Identify which cell holds the provided text, then report its [x, y] central coordinate. 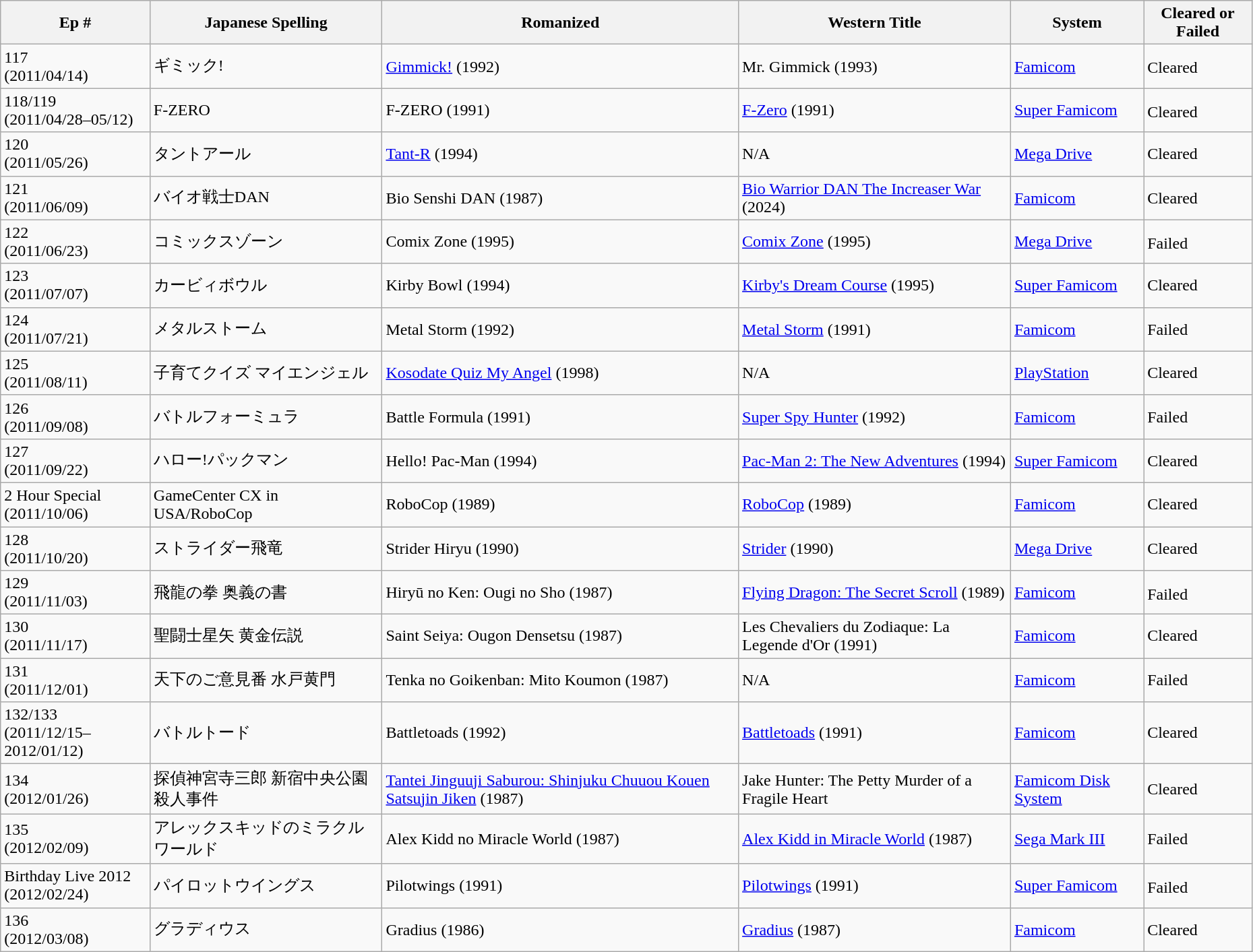
125(2011/08/11) [75, 373]
Birthday Live 2012(2012/02/24) [75, 885]
F-ZERO (1991) [561, 110]
Romanized [561, 23]
Tant-R (1994) [561, 154]
129(2011/11/03) [75, 593]
Metal Storm (1992) [561, 329]
Battletoads (1991) [875, 733]
Famicom Disk System [1077, 789]
メタルストーム [266, 329]
Alex Kidd in Miracle World (1987) [875, 839]
121(2011/06/09) [75, 198]
Saint Seiya: Ougon Densetsu (1987) [561, 636]
136(2012/03/08) [75, 930]
Japanese Spelling [266, 23]
Tantei Jinguuji Saburou: Shinjuku Chuuou Kouen Satsujin Jiken (1987) [561, 789]
Western Title [875, 23]
アレックスキッドのミラクルワールド [266, 839]
Pac-Man 2: The New Adventures (1994) [875, 461]
カービィボウル [266, 286]
パイロットウイングス [266, 885]
118/119(2011/04/28–05/12) [75, 110]
128(2011/10/20) [75, 548]
Les Chevaliers du Zodiaque: La Legende d'Or (1991) [875, 636]
聖闘士星矢 黄金伝説 [266, 636]
F-ZERO [266, 110]
F-Zero (1991) [875, 110]
バトルトード [266, 733]
Kosodate Quiz My Angel (1998) [561, 373]
飛龍の拳 奥義の書 [266, 593]
126(2011/09/08) [75, 416]
コミックスゾーン [266, 241]
ハロー!パックマン [266, 461]
子育てクイズ マイエンジェル [266, 373]
Bio Warrior DAN The Increaser War (2024) [875, 198]
探偵神宮寺三郎 新宿中央公園殺人事件 [266, 789]
Ep # [75, 23]
130(2011/11/17) [75, 636]
System [1077, 23]
124(2011/07/21) [75, 329]
Strider Hiryu (1990) [561, 548]
Flying Dragon: The Secret Scroll (1989) [875, 593]
Strider (1990) [875, 548]
Super Spy Hunter (1992) [875, 416]
Battletoads (1992) [561, 733]
Hello! Pac-Man (1994) [561, 461]
Tenka no Goikenban: Mito Koumon (1987) [561, 680]
117(2011/04/14) [75, 66]
Sega Mark III [1077, 839]
2 Hour Special(2011/10/06) [75, 504]
GameCenter CX in USA/RoboCop [266, 504]
Kirby's Dream Course (1995) [875, 286]
Bio Senshi DAN (1987) [561, 198]
Gimmick! (1992) [561, 66]
134(2012/01/26) [75, 789]
グラディウス [266, 930]
Alex Kidd no Miracle World (1987) [561, 839]
PlayStation [1077, 373]
127(2011/09/22) [75, 461]
Hiryū no Ken: Ougi no Sho (1987) [561, 593]
天下のご意見番 水戸黄門 [266, 680]
135(2012/02/09) [75, 839]
Mr. Gimmick (1993) [875, 66]
120(2011/05/26) [75, 154]
ギミック! [266, 66]
Metal Storm (1991) [875, 329]
Cleared or Failed [1198, 23]
123(2011/07/07) [75, 286]
131(2011/12/01) [75, 680]
ストライダー飛竜 [266, 548]
132/133(2011/12/15–2012/01/12) [75, 733]
122(2011/06/23) [75, 241]
バイオ戦士DAN [266, 198]
Kirby Bowl (1994) [561, 286]
バトルフォーミュラ [266, 416]
Gradius (1986) [561, 930]
Gradius (1987) [875, 930]
Battle Formula (1991) [561, 416]
タントアール [266, 154]
Jake Hunter: The Petty Murder of a Fragile Heart [875, 789]
